Locate the cell with the specified text and output its (x, y) center coordinate. 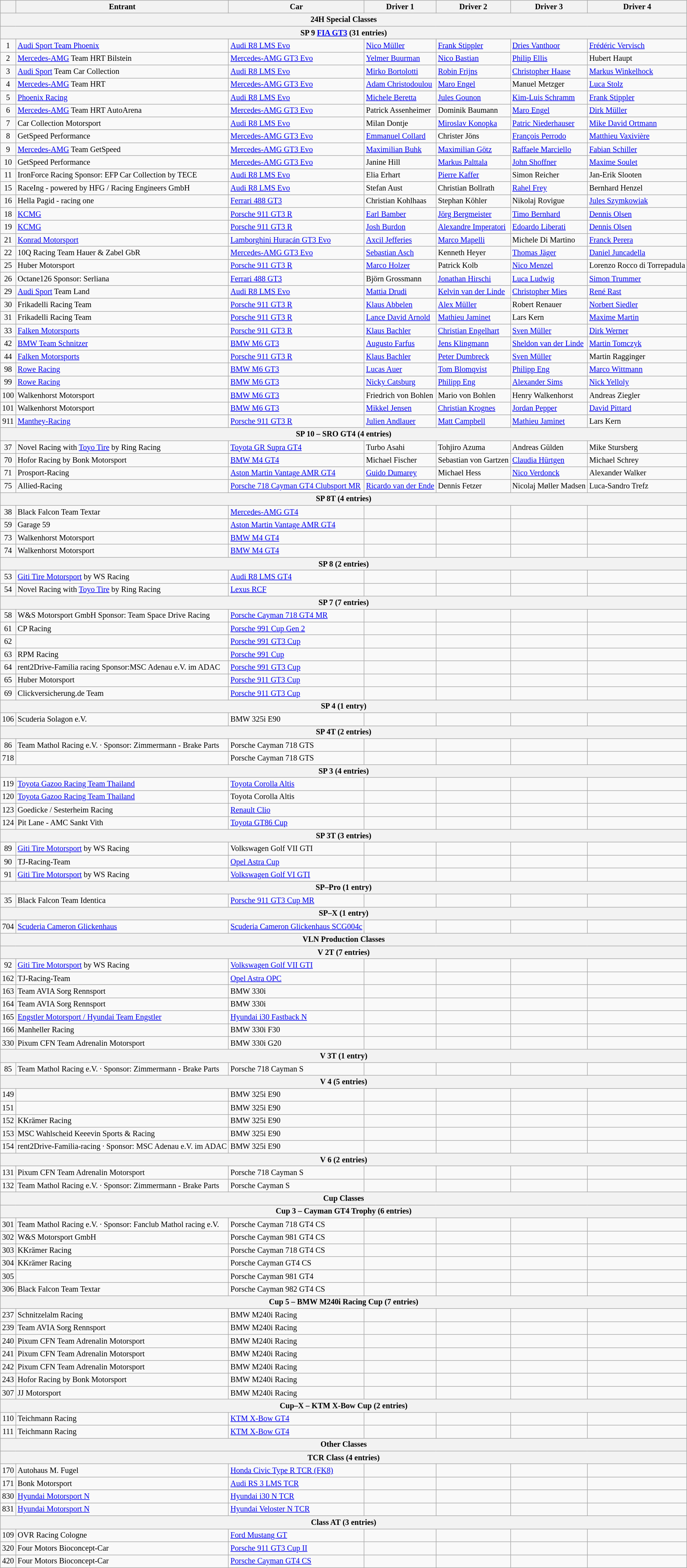
Pit Lane - AMC Sankt Vith (122, 823)
Alexander Walker (637, 473)
Andreas Gülden (549, 447)
70 (8, 460)
Earl Bamber (400, 214)
SP 8T (4 entries) (344, 499)
Other Classes (344, 1444)
64 (8, 667)
Mattia Drudi (400, 292)
19 (8, 227)
71 (8, 473)
Porsche 718 Cayman GT4 Clubsport MR (296, 486)
Lucas Auer (400, 369)
75 (8, 486)
3 (8, 72)
Bernhard Henzel (637, 188)
SP–Pro (1 entry) (344, 888)
Patric Niederhauser (549, 123)
170 (8, 1471)
Simon Trummer (637, 279)
Porsche Cayman S (296, 1185)
241 (8, 1354)
MSC Wahlscheid Keeevin Sports & Racing (122, 1133)
26 (8, 279)
91 (8, 874)
Thomas Jäger (549, 253)
Dennis Fetzer (473, 486)
Nikolaj Rovigue (549, 201)
302 (8, 1237)
Hyundai Veloster N TCR (296, 1509)
Guido Dumarey (400, 473)
Audi R8 LMS GT4 (296, 577)
301 (8, 1224)
239 (8, 1328)
Patrick Kolb (473, 266)
Porsche Cayman 981 GT4 (296, 1276)
Kelvin van der Linde (473, 292)
Luca Stolz (637, 84)
Emmanuel Collard (400, 136)
6 (8, 110)
Jules Szymkowiak (637, 201)
69 (8, 693)
152 (8, 1121)
Porsche Cayman 982 GT4 CS (296, 1289)
Toyota GT86 Cup (296, 823)
Car Collection Motorsport (122, 123)
Tom Blomqvist (473, 369)
Mirko Bortolotti (400, 72)
Christopher Mies (549, 292)
Marco Holzer (400, 266)
131 (8, 1172)
101 (8, 408)
59 (8, 525)
Scuderia Solagon e.V. (122, 719)
RPM Racing (122, 654)
90 (8, 862)
Opel Astra OPC (296, 978)
Josh Burdon (400, 227)
John Shoffner (549, 162)
Audi Sport Team Land (122, 292)
Mercedes-AMG Team HRT Bilstein (122, 59)
Christian Krognes (473, 408)
Black Falcon Team Identica (122, 901)
10Q Racing Team Hauer & Zabel GbR (122, 253)
111 (8, 1432)
Matt Campbell (473, 421)
62 (8, 642)
35 (8, 901)
86 (8, 745)
163 (8, 991)
RaceIng - powered by HFG / Racing Engineers GmbH (122, 188)
164 (8, 1004)
Lexus RCF (296, 590)
54 (8, 590)
Dries Vanthoor (549, 45)
Nico Verdonck (549, 473)
Engstler Motorsport / Hyundai Team Engstler (122, 1017)
Andreas Ziegler (637, 395)
Augusto Farfus (400, 343)
rent2Drive-Familia racing Sponsor:MSC Adenau e.V. im ADAC (122, 667)
Rahel Frey (549, 188)
Cup–X – KTM X-Bow Cup (2 entries) (344, 1406)
Michael Hess (473, 473)
Yelmer Buurman (400, 59)
Hyundai i30 N TCR (296, 1496)
Matthieu Vaxivière (637, 136)
Honda Civic Type R TCR (FK8) (296, 1471)
Franck Perera (637, 240)
SP 3T (3 entries) (344, 836)
Patrick Assenheimer (400, 110)
Mercedes-AMG Team GetSpeed (122, 149)
Mikkel Jensen (400, 408)
BMW 330i F30 (296, 1030)
162 (8, 978)
Tohjiro Azuma (473, 447)
Bonk Motorsport (122, 1483)
Mario von Bohlen (473, 395)
Björn Grossmann (400, 279)
109 (8, 1535)
Clickversicherung.de Team (122, 693)
2 (8, 59)
Driver 4 (637, 7)
33 (8, 331)
15 (8, 188)
Maxime Martin (637, 318)
Simon Reicher (549, 175)
Scuderia Cameron Glickenhaus (122, 926)
Friedrich von Bohlen (400, 395)
5 (8, 97)
SP 4T (2 entries) (344, 732)
Scuderia Cameron Glickenhaus SCG004c (296, 926)
rent2Drive-Familia-racing · Sponsor: MSC Adenau e.V. im ADAC (122, 1147)
V 2T (7 entries) (344, 952)
Alex Müller (473, 304)
Sebastian von Gartzen (473, 460)
Henry Walkenhorst (549, 395)
JJ Motorsport (122, 1393)
Jonathan Hirschi (473, 279)
831 (8, 1509)
420 (8, 1561)
Marco Mapelli (473, 240)
V 3T (1 entry) (344, 1056)
Stephan Köhler (473, 201)
21 (8, 240)
74 (8, 551)
123 (8, 810)
Jan-Erik Slooten (637, 175)
VLN Production Classes (344, 939)
Mike Stursberg (637, 447)
58 (8, 615)
Maximilian Götz (473, 149)
Driver 1 (400, 7)
Prosport-Racing (122, 473)
Class AT (3 entries) (344, 1522)
307 (8, 1393)
Fabian Schiller (637, 149)
303 (8, 1250)
37 (8, 447)
Elia Erhart (400, 175)
Miroslav Konopka (473, 123)
Martin Ragginger (637, 356)
Autohaus M. Fugel (122, 1471)
Christian Kohlhaas (400, 201)
SP 4 (1 entry) (344, 706)
Jordan Pepper (549, 408)
Luca Ludwig (549, 279)
18 (8, 214)
Porsche Cayman 718 GT4 MR (296, 615)
SP 9 FIA GT3 (31 entries) (344, 33)
Manuel Metzger (549, 84)
44 (8, 356)
Driver 2 (473, 7)
Nick Yelloly (637, 382)
242 (8, 1367)
Audi Sport Team Car Collection (122, 72)
François Perrodo (549, 136)
Renault Clio (296, 810)
CP Racing (122, 629)
Mercedes-AMG Team HRT AutoArena (122, 110)
Maximilian Buhk (400, 149)
9 (8, 149)
Lorenzo Rocco di Torrepadula (637, 266)
Volkswagen Golf VI GTI (296, 874)
Nico Müller (400, 45)
Edoardo Liberati (549, 227)
Robert Renauer (549, 304)
Alexandre Imperatori (473, 227)
Sebastian Asch (400, 253)
306 (8, 1289)
53 (8, 577)
Luca-Sandro Trefz (637, 486)
Julien Andlauer (400, 421)
Christian Engelhart (473, 331)
Team Mathol Racing e.V. · Sponsor: Fanclub Mathol racing e.V. (122, 1224)
24H Special Classes (344, 20)
704 (8, 926)
Stefan Aust (400, 188)
Manheller Racing (122, 1030)
Sheldon van der Linde (549, 343)
Entrant (122, 7)
David Pittard (637, 408)
Goedicke / Sesterheim Racing (122, 810)
Marco Wittmann (637, 369)
Christer Jöns (473, 136)
171 (8, 1483)
SP 10 – SRO GT4 (4 entries) (344, 434)
BMW Team Schnitzer (122, 343)
38 (8, 512)
Markus Palttala (473, 162)
Audi RS 3 LMS TCR (296, 1483)
Nicky Catsburg (400, 382)
Frédéric Vervisch (637, 45)
Milan Dontje (400, 123)
Phoenix Racing (122, 97)
W&S Motorsport GmbH Sponsor: Team Space Drive Racing (122, 615)
22 (8, 253)
Norbert Siedler (637, 304)
31 (8, 318)
Dirk Müller (637, 110)
85 (8, 1069)
Michele Beretta (400, 97)
25 (8, 266)
Pierre Kaffer (473, 175)
110 (8, 1419)
Lamborghini Huracán GT3 Evo (296, 240)
119 (8, 784)
16 (8, 201)
154 (8, 1147)
SP–X (1 entry) (344, 913)
Dirk Werner (637, 331)
911 (8, 421)
65 (8, 680)
TCR Class (4 entries) (344, 1458)
Manthey-Racing (122, 421)
Porsche 911 GT3 Cup II (296, 1548)
Hyundai i30 Fastback N (296, 1017)
Jörg Bergmeister (473, 214)
Hella Pagid - racing one (122, 201)
120 (8, 797)
Porsche 991 Cup Gen 2 (296, 629)
165 (8, 1017)
Claudia Hürtgen (549, 460)
Raffaele Marciello (549, 149)
Michael Fischer (400, 460)
63 (8, 654)
Toyota GR Supra GT4 (296, 447)
Christopher Haase (549, 72)
SP 8 (2 entries) (344, 564)
89 (8, 849)
Michele Di Martino (549, 240)
92 (8, 965)
V 4 (5 entries) (344, 1082)
Nico Menzel (549, 266)
Konrad Motorsport (122, 240)
237 (8, 1315)
718 (8, 758)
151 (8, 1108)
Porsche 911 GT3 Cup MR (296, 901)
149 (8, 1095)
SP 3 (4 entries) (344, 771)
Porsche Cayman 981 GT4 CS (296, 1237)
Mercedes-AMG GT4 (296, 512)
Driver 3 (549, 7)
320 (8, 1548)
Klaus Abbelen (400, 304)
Hubert Haupt (637, 59)
Christian Bollrath (473, 188)
61 (8, 629)
Timo Bernhard (549, 214)
Lance David Arnold (400, 318)
42 (8, 343)
Dominik Baumann (473, 110)
1 (8, 45)
Car (296, 7)
Turbo Asahi (400, 447)
305 (8, 1276)
Mike David Ortmann (637, 123)
Jens Klingmann (473, 343)
Nico Bastian (473, 59)
Kenneth Heyer (473, 253)
Ricardo van der Ende (400, 486)
Axcil Jefferies (400, 240)
304 (8, 1263)
10 (8, 162)
100 (8, 395)
153 (8, 1133)
106 (8, 719)
124 (8, 823)
Maxime Soulet (637, 162)
Audi Sport Team Phoenix (122, 45)
330 (8, 1043)
Schnitzelalm Racing (122, 1315)
Ford Mustang GT (296, 1535)
830 (8, 1496)
Michael Schrey (637, 460)
Markus Winkelhock (637, 72)
7 (8, 123)
Alexander Sims (549, 382)
30 (8, 304)
Nicolaj Møller Madsen (549, 486)
René Rast (637, 292)
240 (8, 1341)
Cup 3 – Cayman GT4 Trophy (6 entries) (344, 1211)
Martin Tomczyk (637, 343)
Opel Astra Cup (296, 862)
Peter Dumbreck (473, 356)
132 (8, 1185)
Porsche 991 Cup (296, 654)
73 (8, 538)
99 (8, 382)
Daniel Juncadella (637, 253)
Octane126 Sponsor: Serliana (122, 279)
Philip Ellis (549, 59)
IronForce Racing Sponsor: EFP Car Collection by TECE (122, 175)
W&S Motorsport GmbH (122, 1237)
BMW 330i G20 (296, 1043)
Jules Gounon (473, 97)
Cup 5 – BMW M240i Racing Cup (7 entries) (344, 1302)
4 (8, 84)
Adam Christodoulou (400, 84)
Garage 59 (122, 525)
SP 7 (7 entries) (344, 603)
Kim-Luis Schramm (549, 97)
Janine Hill (400, 162)
98 (8, 369)
29 (8, 292)
243 (8, 1380)
8 (8, 136)
V 6 (2 entries) (344, 1160)
Mercedes-AMG Team HRT (122, 84)
166 (8, 1030)
Allied-Racing (122, 486)
OVR Racing Cologne (122, 1535)
Cup Classes (344, 1199)
Robin Frijns (473, 72)
11 (8, 175)
